For the text-containing cell, return its midpoint in [X, Y] coordinate format. 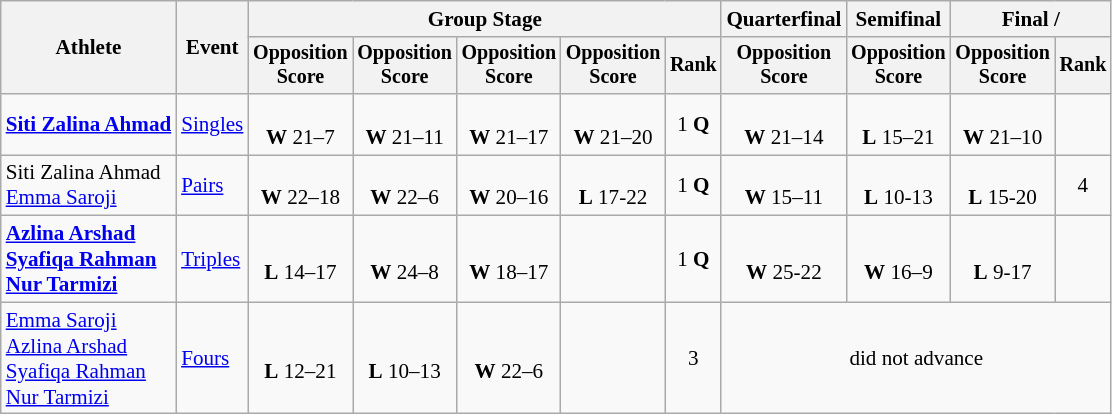
L 15–21 [898, 124]
Group Stage [484, 18]
W 21–20 [613, 124]
W 21–10 [1003, 124]
Siti Zalina Ahmad [88, 124]
did not advance [916, 358]
Singles [212, 124]
W 25-22 [784, 259]
L 15-20 [1003, 186]
W 22–18 [300, 186]
Emma SarojiAzlina ArshadSyafiqa RahmanNur Tarmizi [88, 358]
W 21–14 [784, 124]
W 21–7 [300, 124]
Athlete [88, 48]
Quarterfinal [784, 18]
L 10-13 [898, 186]
W 20–16 [509, 186]
W 24–8 [405, 259]
W 15–11 [784, 186]
4 [1083, 186]
Event [212, 48]
Fours [212, 358]
Triples [212, 259]
L 12–21 [300, 358]
W 21–11 [405, 124]
W 21–17 [509, 124]
L 14–17 [300, 259]
Azlina ArshadSyafiqa RahmanNur Tarmizi [88, 259]
3 [693, 358]
W 18–17 [509, 259]
W 16–9 [898, 259]
Pairs [212, 186]
L 10–13 [405, 358]
L 17-22 [613, 186]
Final / [1031, 18]
Siti Zalina AhmadEmma Saroji [88, 186]
Semifinal [898, 18]
L 9-17 [1003, 259]
